Return (X, Y) of the center of cell containing provided text 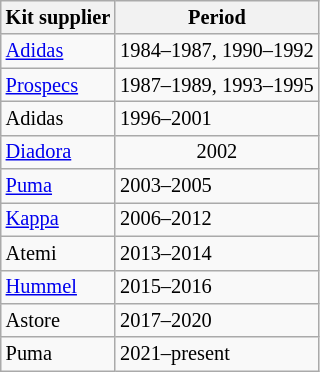
2017–2020 (216, 320)
1984–1987, 1990–1992 (216, 51)
1987–1989, 1993–1995 (216, 85)
2006–2012 (216, 219)
2003–2005 (216, 186)
2013–2014 (216, 253)
Hummel (58, 287)
2015–2016 (216, 287)
Period (216, 17)
Atemi (58, 253)
Kappa (58, 219)
Astore (58, 320)
Kit supplier (58, 17)
2002 (216, 152)
1996–2001 (216, 118)
Diadora (58, 152)
2021–present (216, 354)
Prospecs (58, 85)
